Return (x, y) of the center of cell containing provided text 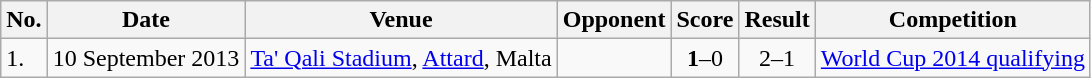
World Cup 2014 qualifying (952, 58)
10 September 2013 (146, 58)
1–0 (705, 58)
Result (777, 20)
No. (24, 20)
Opponent (614, 20)
Score (705, 20)
Competition (952, 20)
Venue (401, 20)
Date (146, 20)
Ta' Qali Stadium, Attard, Malta (401, 58)
1. (24, 58)
2–1 (777, 58)
